For the text-containing cell, return its midpoint in [X, Y] coordinate format. 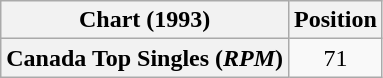
Chart (1993) [145, 20]
71 [336, 58]
Position [336, 20]
Canada Top Singles (RPM) [145, 58]
